Determine the (x, y) coordinate at the center of the cell enclosing the given text.  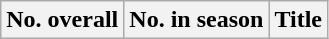
No. overall (62, 20)
No. in season (196, 20)
Title (298, 20)
